Find where the given text appears and provide that cell's center as (X, Y) coordinate. 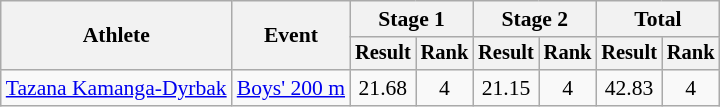
Event (291, 36)
Total (658, 19)
Boys' 200 m (291, 88)
21.68 (383, 88)
21.15 (506, 88)
Tazana Kamanga-Dyrbak (116, 88)
Stage 1 (412, 19)
Stage 2 (534, 19)
Athlete (116, 36)
42.83 (629, 88)
